Detect which cell encompasses the target text, then output its (X, Y) center coordinate. 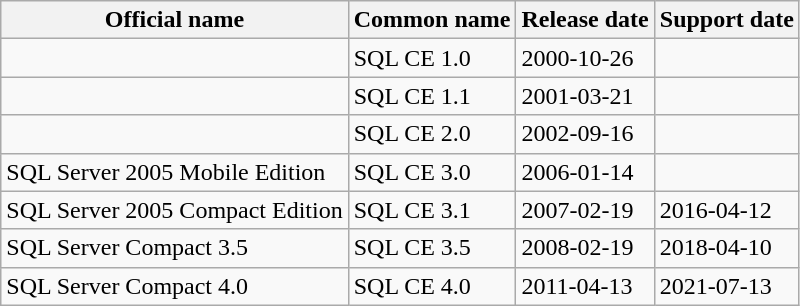
SQL Server Compact 4.0 (174, 286)
SQL Server Compact 3.5 (174, 248)
SQL CE 3.1 (432, 210)
2002-09-16 (585, 134)
Support date (726, 20)
SQL Server 2005 Mobile Edition (174, 172)
SQL CE 1.0 (432, 58)
Release date (585, 20)
SQL CE 3.0 (432, 172)
SQL Server 2005 Compact Edition (174, 210)
2008-02-19 (585, 248)
2018-04-10 (726, 248)
Official name (174, 20)
SQL CE 3.5 (432, 248)
2016-04-12 (726, 210)
2007-02-19 (585, 210)
2006-01-14 (585, 172)
Common name (432, 20)
2021-07-13 (726, 286)
2011-04-13 (585, 286)
SQL CE 2.0 (432, 134)
SQL CE 4.0 (432, 286)
2001-03-21 (585, 96)
2000-10-26 (585, 58)
SQL CE 1.1 (432, 96)
